Extract the (x, y) coordinate from the center of the cell holding the provided text.  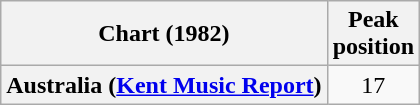
Chart (1982) (164, 34)
17 (373, 85)
Peakposition (373, 34)
Australia (Kent Music Report) (164, 85)
